Search for the cell housing the specified text and yield its [X, Y] center coordinate. 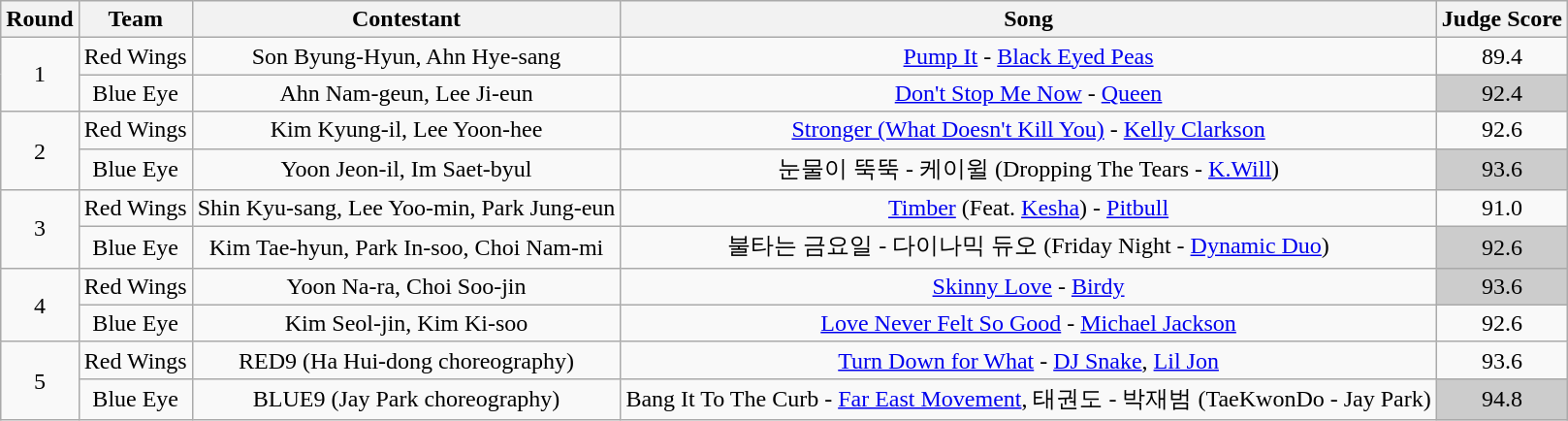
Round [40, 19]
Pump It - Black Eyed Peas [1028, 56]
91.0 [1501, 209]
89.4 [1501, 56]
Kim Seol-jin, Kim Ki-soo [406, 323]
RED9 (Ha Hui-dong choreography) [406, 360]
Son Byung-Hyun, Ahn Hye-sang [406, 56]
1 [40, 75]
Kim Tae-hyun, Park In-soo, Choi Nam-mi [406, 248]
Timber (Feat. Kesha) - Pitbull [1028, 209]
Yoon Jeon-il, Im Saet-byul [406, 169]
눈물이 뚝뚝 - 케이윌 (Dropping The Tears - K.Will) [1028, 169]
Yoon Na-ra, Choi Soo-jin [406, 286]
5 [40, 380]
Team [136, 19]
불타는 금요일 - 다이나믹 듀오 (Friday Night - Dynamic Duo) [1028, 248]
Contestant [406, 19]
94.8 [1501, 400]
Skinny Love - Birdy [1028, 286]
Shin Kyu-sang, Lee Yoo-min, Park Jung-eun [406, 209]
92.4 [1501, 93]
Stronger (What Doesn't Kill You) - Kelly Clarkson [1028, 130]
BLUE9 (Jay Park choreography) [406, 400]
Ahn Nam-geun, Lee Ji-eun [406, 93]
2 [40, 151]
Love Never Felt So Good - Michael Jackson [1028, 323]
Song [1028, 19]
3 [40, 229]
Kim Kyung-il, Lee Yoon-hee [406, 130]
Don't Stop Me Now - Queen [1028, 93]
4 [40, 305]
Turn Down for What - DJ Snake, Lil Jon [1028, 360]
Judge Score [1501, 19]
Bang It To The Curb - Far East Movement, 태권도 - 박재범 (TaeKwonDo - Jay Park) [1028, 400]
